Detect which cell encompasses the target text, then output its (x, y) center coordinate. 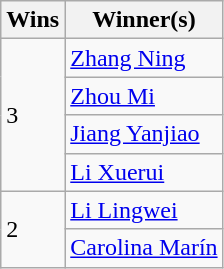
Carolina Marín (144, 248)
Zhang Ning (144, 58)
3 (33, 115)
2 (33, 229)
Li Lingwei (144, 210)
Jiang Yanjiao (144, 134)
Winner(s) (144, 20)
Wins (33, 20)
Li Xuerui (144, 172)
Zhou Mi (144, 96)
